Scan for the cell matching the given text and deliver its (x, y) coordinate at center. 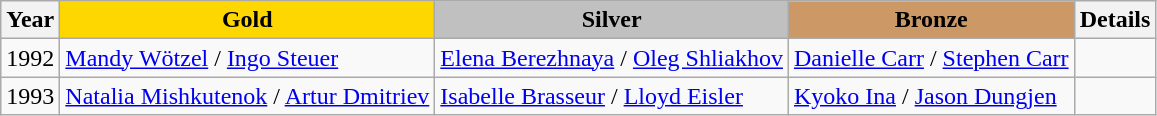
Isabelle Brasseur / Lloyd Eisler (612, 96)
1993 (30, 96)
Natalia Mishkutenok / Artur Dmitriev (248, 96)
Year (30, 20)
Danielle Carr / Stephen Carr (931, 58)
Details (1115, 20)
Bronze (931, 20)
1992 (30, 58)
Gold (248, 20)
Mandy Wötzel / Ingo Steuer (248, 58)
Silver (612, 20)
Kyoko Ina / Jason Dungjen (931, 96)
Elena Berezhnaya / Oleg Shliakhov (612, 58)
